Find where the given text appears and provide that cell's center as (x, y) coordinate. 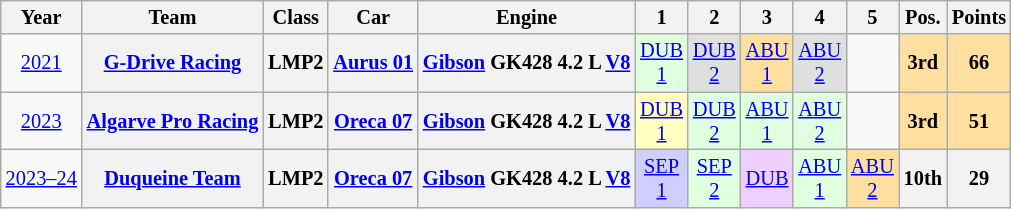
Team (172, 17)
Algarve Pro Racing (172, 121)
66 (979, 63)
29 (979, 178)
2 (714, 17)
2023 (42, 121)
Engine (526, 17)
2021 (42, 63)
Aurus 01 (373, 63)
Car (373, 17)
Pos. (923, 17)
DUB (768, 178)
1 (662, 17)
SEP2 (714, 178)
G-Drive Racing (172, 63)
SEP1 (662, 178)
4 (820, 17)
Year (42, 17)
Class (296, 17)
51 (979, 121)
10th (923, 178)
2023–24 (42, 178)
Duqueine Team (172, 178)
Points (979, 17)
5 (872, 17)
3 (768, 17)
